Determine the [X, Y] coordinate at the center of the cell enclosing the given text.  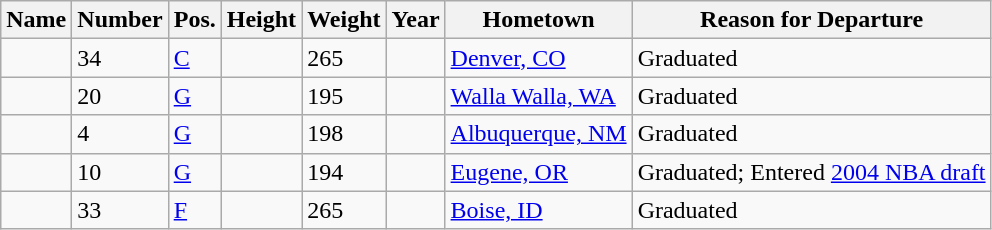
Pos. [194, 20]
C [194, 58]
Weight [344, 20]
Name [36, 20]
Hometown [538, 20]
Reason for Departure [812, 20]
Albuquerque, NM [538, 134]
Denver, CO [538, 58]
198 [344, 134]
Eugene, OR [538, 172]
Number [120, 20]
33 [120, 210]
194 [344, 172]
Height [261, 20]
34 [120, 58]
F [194, 210]
Walla Walla, WA [538, 96]
Graduated; Entered 2004 NBA draft [812, 172]
10 [120, 172]
195 [344, 96]
4 [120, 134]
20 [120, 96]
Year [416, 20]
Boise, ID [538, 210]
